Detect which cell encompasses the target text, then output its (x, y) center coordinate. 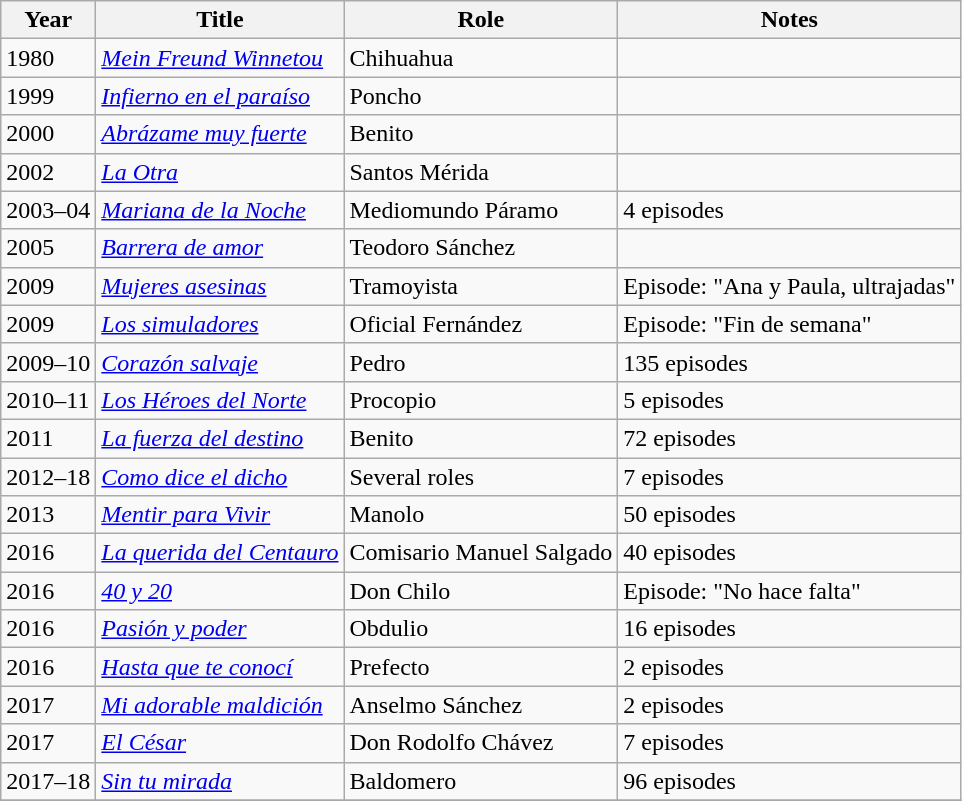
Mediomundo Páramo (481, 210)
Como dice el dicho (220, 477)
1999 (48, 96)
Mein Freund Winnetou (220, 58)
Los simuladores (220, 324)
Pasión y poder (220, 629)
135 episodes (790, 362)
La querida del Centauro (220, 553)
Tramoyista (481, 286)
Pedro (481, 362)
Episode: "Ana y Paula, ultrajadas" (790, 286)
La fuerza del destino (220, 438)
2010–11 (48, 400)
50 episodes (790, 515)
Mariana de la Noche (220, 210)
Episode: "Fin de semana" (790, 324)
Anselmo Sánchez (481, 705)
2009–10 (48, 362)
Don Chilo (481, 591)
Mi adorable maldición (220, 705)
1980 (48, 58)
El César (220, 743)
4 episodes (790, 210)
Prefecto (481, 667)
Barrera de amor (220, 248)
Hasta que te conocí (220, 667)
Los Héroes del Norte (220, 400)
2017–18 (48, 781)
72 episodes (790, 438)
Year (48, 20)
Title (220, 20)
Notes (790, 20)
Several roles (481, 477)
Oficial Fernández (481, 324)
2002 (48, 172)
Chihuahua (481, 58)
Mentir para Vivir (220, 515)
2005 (48, 248)
96 episodes (790, 781)
Baldomero (481, 781)
40 episodes (790, 553)
Corazón salvaje (220, 362)
Episode: "No hace falta" (790, 591)
Role (481, 20)
Mujeres asesinas (220, 286)
Don Rodolfo Chávez (481, 743)
2013 (48, 515)
Poncho (481, 96)
2003–04 (48, 210)
5 episodes (790, 400)
16 episodes (790, 629)
2012–18 (48, 477)
Abrázame muy fuerte (220, 134)
Manolo (481, 515)
Obdulio (481, 629)
40 y 20 (220, 591)
2011 (48, 438)
Infierno en el paraíso (220, 96)
Procopio (481, 400)
Santos Mérida (481, 172)
Comisario Manuel Salgado (481, 553)
Sin tu mirada (220, 781)
La Otra (220, 172)
Teodoro Sánchez (481, 248)
2000 (48, 134)
